Identify which cell holds the provided text, then report its [x, y] central coordinate. 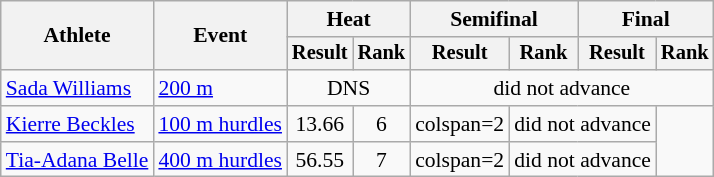
DNS [348, 88]
100 m hurdles [220, 124]
200 m [220, 88]
6 [382, 124]
13.66 [320, 124]
colspan=2 [460, 124]
Event [220, 36]
Heat [348, 19]
Final [646, 19]
Sada Williams [78, 88]
Kierre Beckles [78, 124]
Semifinal [494, 19]
Athlete [78, 36]
